Capture the cell that displays the provided text and extract its [x, y] central coordinate. 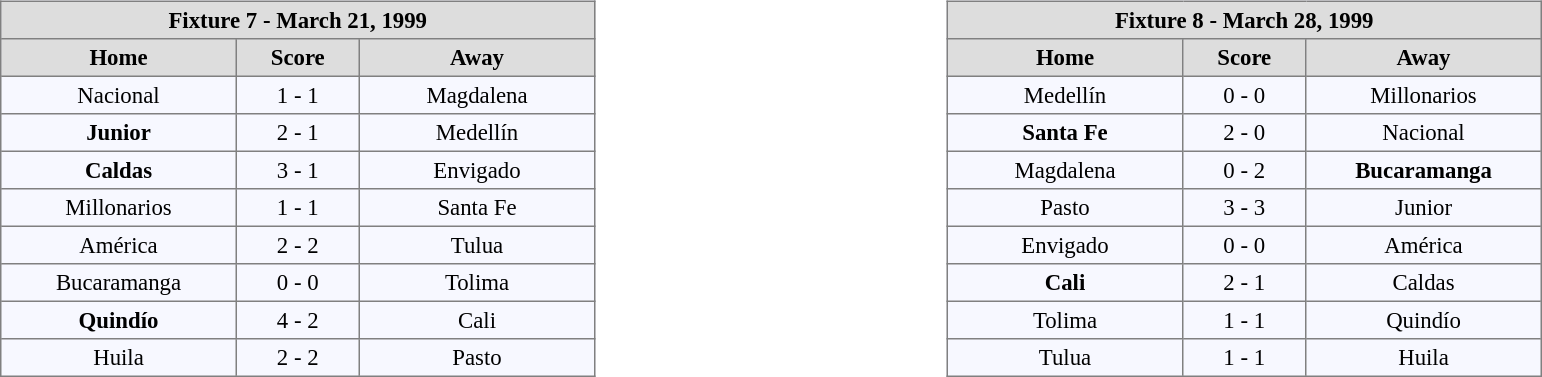
0 - 2 [1244, 170]
Fixture 8 - March 28, 1999 [1244, 20]
3 - 1 [298, 170]
Fixture 7 - March 21, 1999 [298, 20]
3 - 3 [1244, 208]
2 - 0 [1244, 133]
4 - 2 [298, 320]
